For the text-containing cell, return its midpoint in (X, Y) coordinate format. 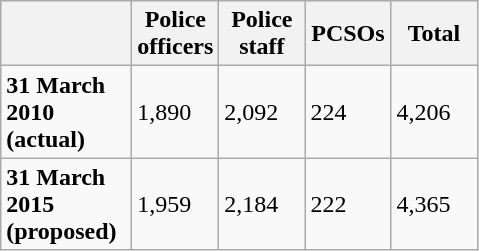
Police staff (262, 34)
224 (348, 112)
2,184 (262, 204)
222 (348, 204)
1,959 (176, 204)
4,365 (434, 204)
Police officers (176, 34)
31 March 2015 (proposed) (66, 204)
1,890 (176, 112)
PCSOs (348, 34)
31 March 2010 (actual) (66, 112)
Total (434, 34)
2,092 (262, 112)
4,206 (434, 112)
